Scan for the cell matching the given text and deliver its (x, y) coordinate at center. 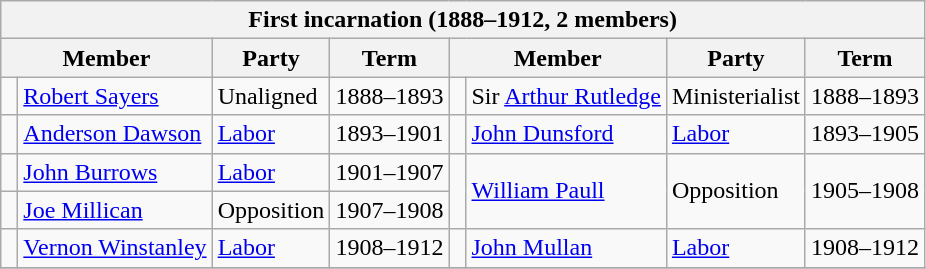
John Burrows (115, 172)
William Paull (566, 191)
Anderson Dawson (115, 134)
1905–1908 (864, 191)
Unaligned (271, 96)
1893–1901 (390, 134)
Sir Arthur Rutledge (566, 96)
First incarnation (1888–1912, 2 members) (463, 20)
1907–1908 (390, 210)
Robert Sayers (115, 96)
John Mullan (566, 248)
1893–1905 (864, 134)
John Dunsford (566, 134)
Joe Millican (115, 210)
Vernon Winstanley (115, 248)
1901–1907 (390, 172)
Ministerialist (736, 96)
